Output the (x, y) coordinate of the center of the cell containing the given text.  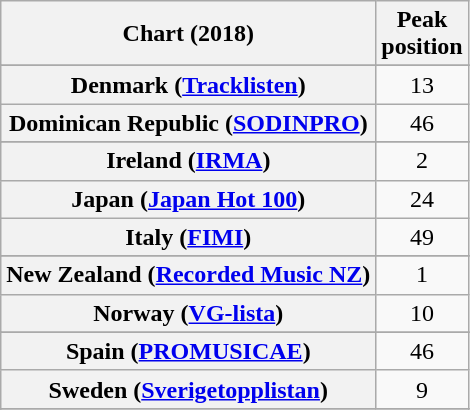
Peak position (422, 34)
Denmark (Tracklisten) (188, 85)
Ireland (IRMA) (188, 161)
49 (422, 237)
Italy (FIMI) (188, 237)
10 (422, 313)
Japan (Japan Hot 100) (188, 199)
Sweden (Sverigetopplistan) (188, 389)
New Zealand (Recorded Music NZ) (188, 275)
1 (422, 275)
2 (422, 161)
24 (422, 199)
9 (422, 389)
Dominican Republic (SODINPRO) (188, 123)
13 (422, 85)
Chart (2018) (188, 34)
Norway (VG-lista) (188, 313)
Spain (PROMUSICAE) (188, 351)
